From the cell containing the given text, extract its center point as (X, Y) coordinate. 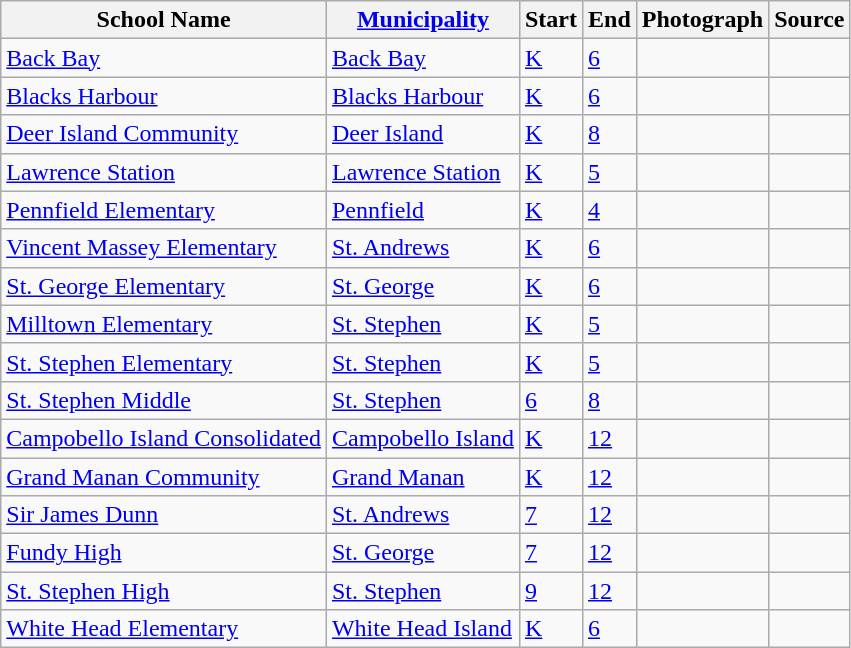
Fundy High (164, 553)
Photograph (702, 20)
White Head Island (422, 629)
Campobello Island (422, 438)
School Name (164, 20)
Sir James Dunn (164, 515)
Deer Island (422, 134)
St. George Elementary (164, 286)
White Head Elementary (164, 629)
Source (810, 20)
Start (550, 20)
9 (550, 591)
Municipality (422, 20)
4 (610, 210)
St. Stephen Elementary (164, 362)
St. Stephen Middle (164, 400)
Pennfield (422, 210)
St. Stephen High (164, 591)
Grand Manan (422, 477)
Vincent Massey Elementary (164, 248)
Grand Manan Community (164, 477)
Pennfield Elementary (164, 210)
Campobello Island Consolidated (164, 438)
Milltown Elementary (164, 324)
Deer Island Community (164, 134)
End (610, 20)
